Detect which cell encompasses the target text, then output its (x, y) center coordinate. 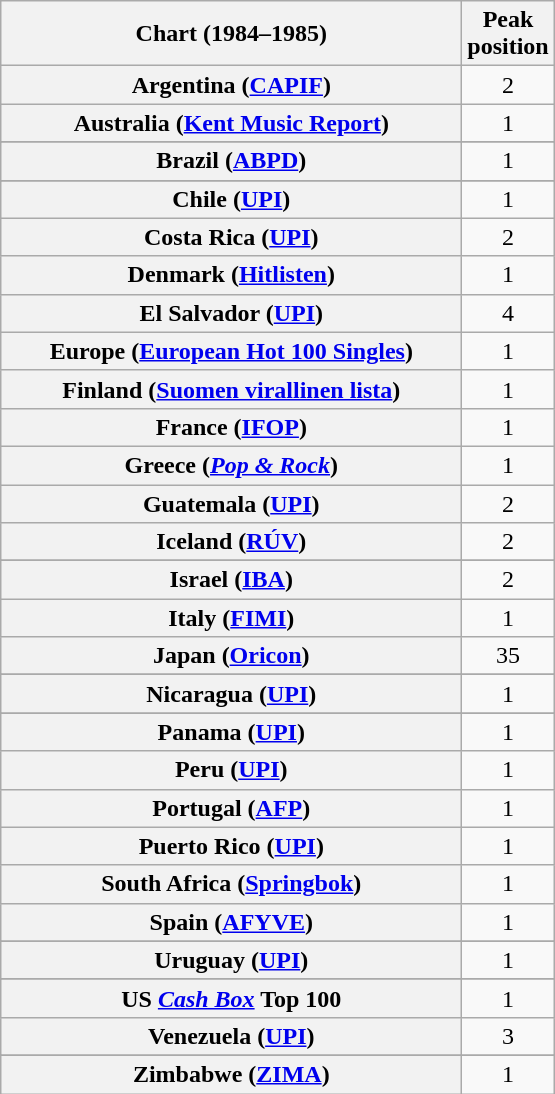
Europe (European Hot 100 Singles) (232, 351)
Costa Rica (UPI) (232, 237)
Finland (Suomen virallinen lista) (232, 389)
Israel (IBA) (232, 580)
Brazil (ABPD) (232, 161)
Greece (Pop & Rock) (232, 465)
South Africa (Springbok) (232, 884)
Nicaragua (UPI) (232, 694)
Uruguay (UPI) (232, 960)
Peru (UPI) (232, 770)
El Salvador (UPI) (232, 313)
35 (508, 656)
Chart (1984–1985) (232, 34)
Japan (Oricon) (232, 656)
Venezuela (UPI) (232, 1036)
Iceland (RÚV) (232, 542)
France (IFOP) (232, 427)
Italy (FIMI) (232, 618)
Zimbabwe (ZIMA) (232, 1074)
Puerto Rico (UPI) (232, 846)
Denmark (Hitlisten) (232, 275)
US Cash Box Top 100 (232, 998)
Panama (UPI) (232, 732)
Guatemala (UPI) (232, 503)
4 (508, 313)
Chile (UPI) (232, 199)
Spain (AFYVE) (232, 922)
Portugal (AFP) (232, 808)
Australia (Kent Music Report) (232, 123)
3 (508, 1036)
Argentina (CAPIF) (232, 85)
Peakposition (508, 34)
